Determine the [x, y] coordinate at the center of the cell enclosing the given text.  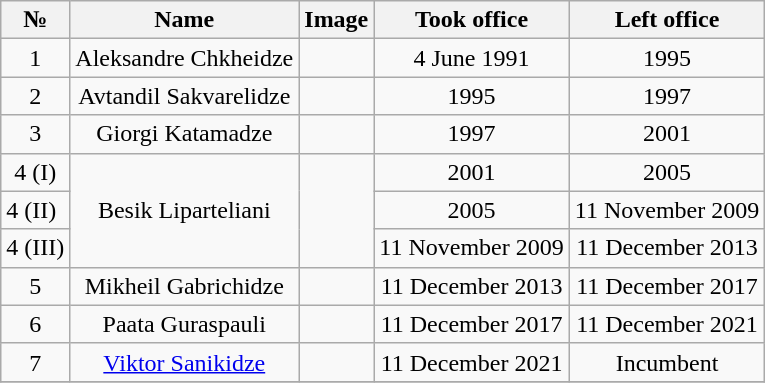
2 [36, 96]
Besik Liparteliani [184, 210]
Name [184, 20]
5 [36, 286]
Paata Guraspauli [184, 324]
Incumbent [666, 362]
Took office [472, 20]
4 (I) [36, 172]
Viktor Sanikidze [184, 362]
Mikheil Gabrichidze [184, 286]
Aleksandre Chkheidze [184, 58]
4 June 1991 [472, 58]
7 [36, 362]
№ [36, 20]
4 (II) [36, 210]
4 (III) [36, 248]
1 [36, 58]
Giorgi Katamadze [184, 134]
Image [336, 20]
Left office [666, 20]
6 [36, 324]
Avtandil Sakvarelidze [184, 96]
3 [36, 134]
